Return the (X, Y) coordinate for the center point of the cell that contains the specified text.  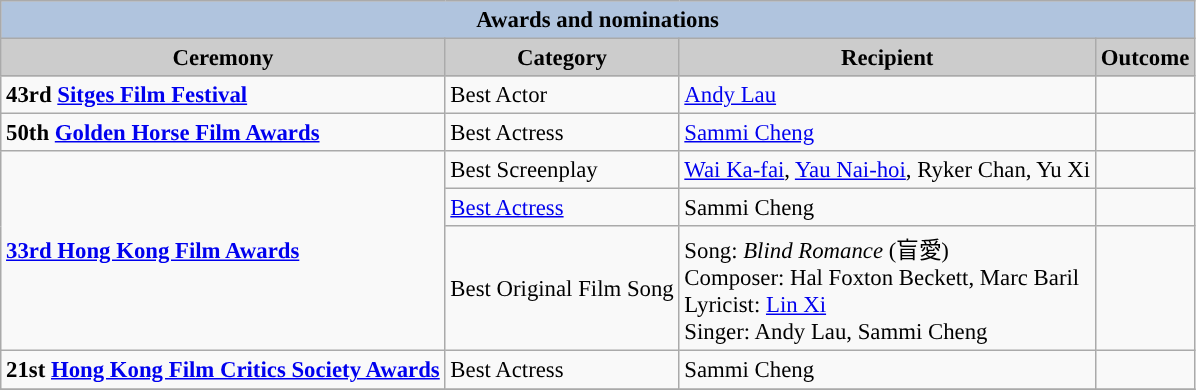
50th Golden Horse Film Awards (223, 133)
Ceremony (223, 58)
Song: Blind Romance (盲愛)Composer: Hal Foxton Beckett, Marc Baril Lyricist: Lin Xi Singer: Andy Lau, Sammi Cheng (887, 288)
Andy Lau (887, 95)
Best Screenplay (562, 170)
Best Original Film Song (562, 288)
43rd Sitges Film Festival (223, 95)
Outcome (1144, 58)
33rd Hong Kong Film Awards (223, 251)
Category (562, 58)
Wai Ka-fai, Yau Nai-hoi, Ryker Chan, Yu Xi (887, 170)
Recipient (887, 58)
21st Hong Kong Film Critics Society Awards (223, 370)
Best Actor (562, 95)
Awards and nominations (598, 20)
